Capture the cell that displays the provided text and extract its (x, y) central coordinate. 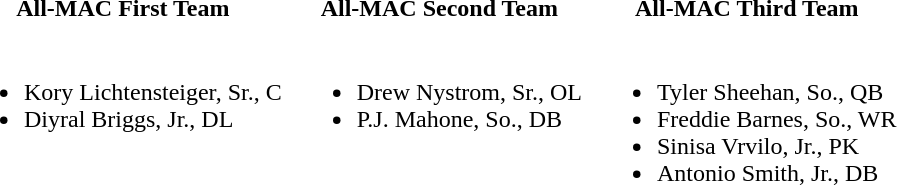
Drew Nystrom, Sr., OLP.J. Mahone, So., DB (439, 92)
